From the cell containing the given text, extract its center point as (x, y) coordinate. 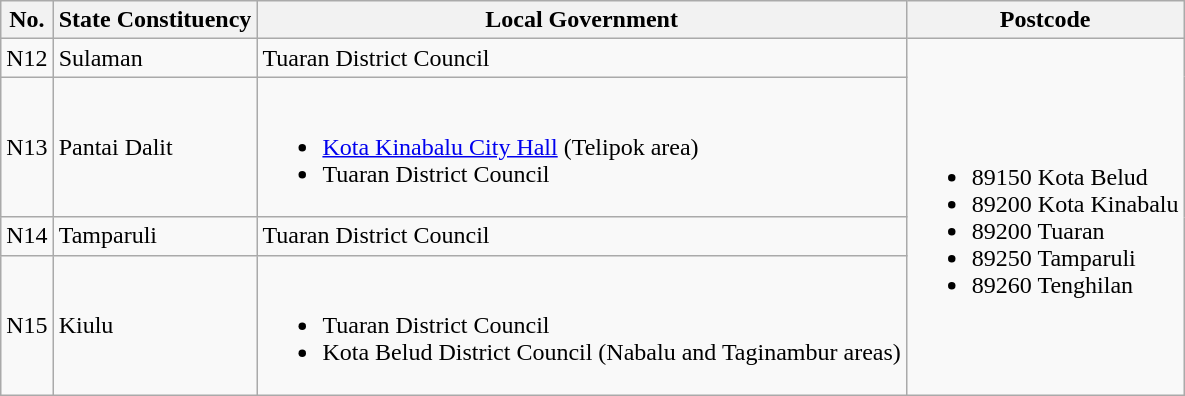
No. (27, 20)
Kiulu (155, 325)
Tamparuli (155, 236)
Postcode (1045, 20)
N15 (27, 325)
N14 (27, 236)
State Constituency (155, 20)
Pantai Dalit (155, 147)
N12 (27, 58)
Tuaran District CouncilKota Belud District Council (Nabalu and Taginambur areas) (582, 325)
N13 (27, 147)
89150 Kota Belud89200 Kota Kinabalu89200 Tuaran89250 Tamparuli89260 Tenghilan (1045, 217)
Kota Kinabalu City Hall (Telipok area)Tuaran District Council (582, 147)
Sulaman (155, 58)
Local Government (582, 20)
